For the text-containing cell, return its midpoint in (x, y) coordinate format. 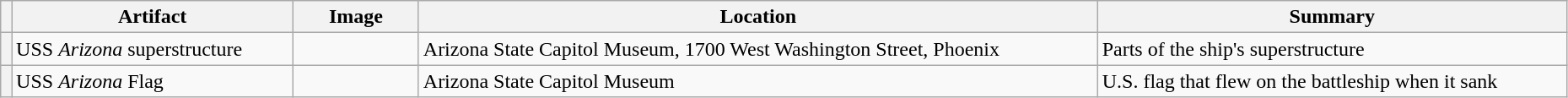
Location (757, 17)
Artifact (153, 17)
USS Arizona superstructure (153, 49)
Image (356, 17)
USS Arizona Flag (153, 81)
Arizona State Capitol Museum (757, 81)
U.S. flag that flew on the battleship when it sank (1332, 81)
Parts of the ship's superstructure (1332, 49)
Arizona State Capitol Museum, 1700 West Washington Street, Phoenix (757, 49)
Summary (1332, 17)
